Output the (x, y) coordinate of the center of the cell containing the given text.  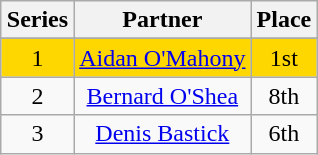
3 (37, 134)
8th (284, 96)
Partner (162, 20)
Bernard O'Shea (162, 96)
6th (284, 134)
Denis Bastick (162, 134)
2 (37, 96)
Aidan O'Mahony (162, 58)
1st (284, 58)
1 (37, 58)
Place (284, 20)
Series (37, 20)
